Scan for the cell matching the given text and deliver its [x, y] coordinate at center. 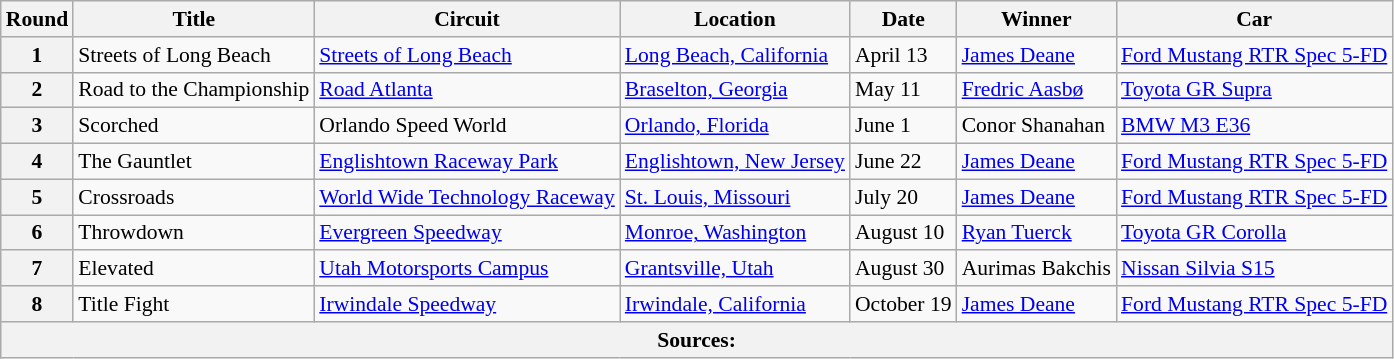
August 10 [904, 233]
Monroe, Washington [735, 233]
June 22 [904, 162]
Orlando, Florida [735, 126]
Toyota GR Corolla [1254, 233]
Road Atlanta [467, 90]
Nissan Silvia S15 [1254, 269]
Scorched [194, 126]
Car [1254, 19]
Title [194, 19]
St. Louis, Missouri [735, 197]
Date [904, 19]
Long Beach, California [735, 55]
Irwindale Speedway [467, 304]
Irwindale, California [735, 304]
3 [38, 126]
April 13 [904, 55]
Crossroads [194, 197]
Toyota GR Supra [1254, 90]
World Wide Technology Raceway [467, 197]
8 [38, 304]
Location [735, 19]
May 11 [904, 90]
2 [38, 90]
Braselton, Georgia [735, 90]
Ryan Tuerck [1036, 233]
1 [38, 55]
5 [38, 197]
October 19 [904, 304]
Conor Shanahan [1036, 126]
Circuit [467, 19]
The Gauntlet [194, 162]
Sources: [697, 340]
Throwdown [194, 233]
Englishtown, New Jersey [735, 162]
Fredric Aasbø [1036, 90]
7 [38, 269]
Utah Motorsports Campus [467, 269]
Winner [1036, 19]
June 1 [904, 126]
Elevated [194, 269]
Grantsville, Utah [735, 269]
July 20 [904, 197]
Orlando Speed World [467, 126]
Aurimas Bakchis [1036, 269]
Road to the Championship [194, 90]
Evergreen Speedway [467, 233]
Round [38, 19]
BMW M3 E36 [1254, 126]
Title Fight [194, 304]
6 [38, 233]
Englishtown Raceway Park [467, 162]
4 [38, 162]
August 30 [904, 269]
